Identify which cell holds the provided text, then report its [X, Y] central coordinate. 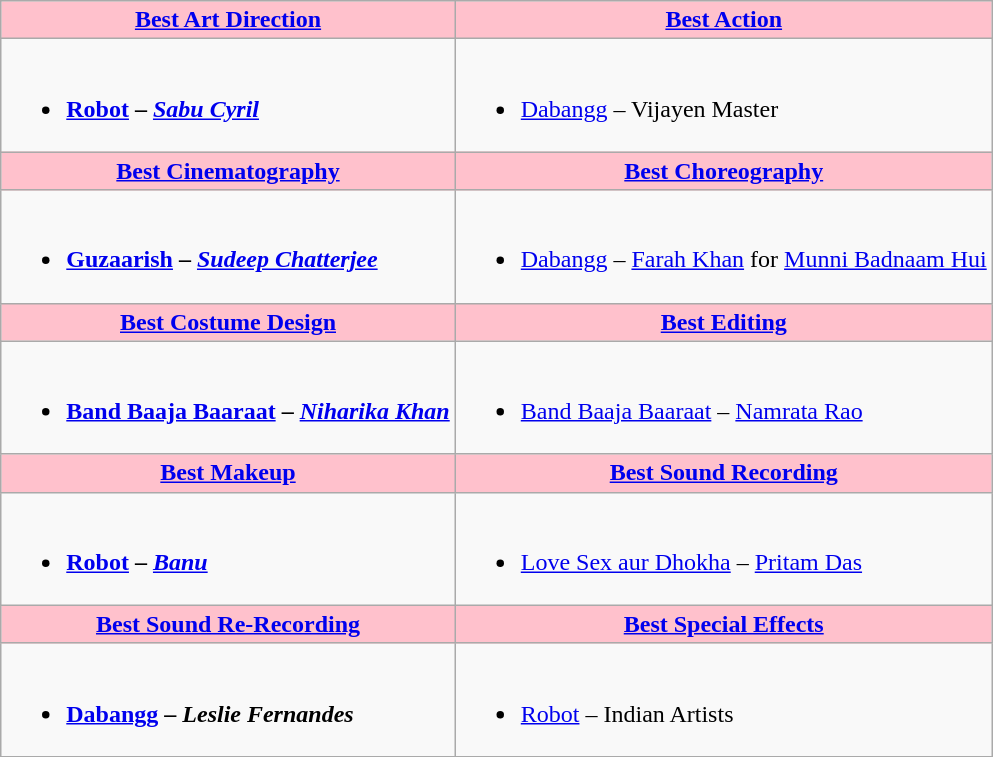
Dabangg – Farah Khan for Munni Badnaam Hui [724, 246]
Guzaarish – Sudeep Chatterjee [228, 246]
Dabangg – Leslie Fernandes [228, 700]
Best Cinematography [228, 171]
Best Choreography [724, 171]
Robot – Indian Artists [724, 700]
Best Sound Re-Recording [228, 624]
Robot – Banu [228, 548]
Best Makeup [228, 473]
Best Editing [724, 322]
Best Art Direction [228, 20]
Best Special Effects [724, 624]
Band Baaja Baaraat – Niharika Khan [228, 398]
Dabangg – Vijayen Master [724, 96]
Best Costume Design [228, 322]
Best Action [724, 20]
Best Sound Recording [724, 473]
Robot – Sabu Cyril [228, 96]
Love Sex aur Dhokha – Pritam Das [724, 548]
Band Baaja Baaraat – Namrata Rao [724, 398]
